Provide the [X, Y] coordinate of the cell's center where the given text is located.  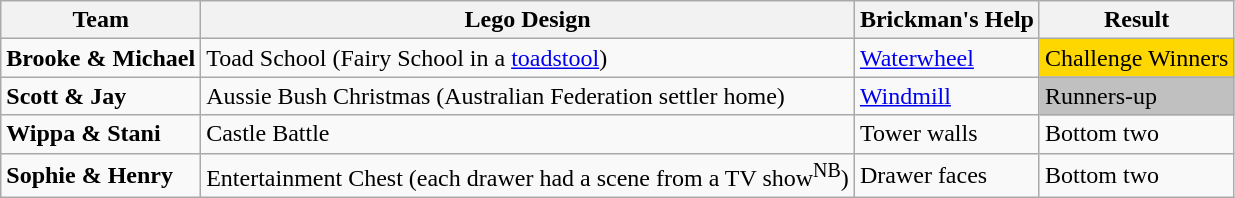
Drawer faces [946, 176]
Aussie Bush Christmas (Australian Federation settler home) [528, 96]
Brooke & Michael [101, 58]
Tower walls [946, 134]
Result [1136, 20]
Brickman's Help [946, 20]
Team [101, 20]
Entertainment Chest (each drawer had a scene from a TV showNB) [528, 176]
Windmill [946, 96]
Toad School (Fairy School in a toadstool) [528, 58]
Castle Battle [528, 134]
Challenge Winners [1136, 58]
Runners-up [1136, 96]
Wippa & Stani [101, 134]
Scott & Jay [101, 96]
Lego Design [528, 20]
Waterwheel [946, 58]
Sophie & Henry [101, 176]
